Detect which cell encompasses the target text, then output its [X, Y] center coordinate. 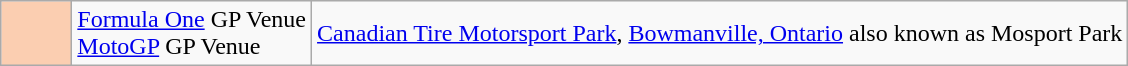
Canadian Tire Motorsport Park, Bowmanville, Ontario also known as Mosport Park [720, 34]
Formula One GP VenueMotoGP GP Venue [192, 34]
